Search for the cell housing the specified text and yield its [x, y] center coordinate. 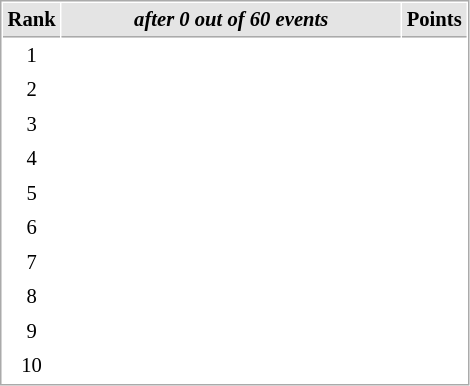
8 [32, 296]
6 [32, 228]
3 [32, 124]
10 [32, 366]
5 [32, 194]
7 [32, 262]
after 0 out of 60 events [232, 20]
2 [32, 90]
Rank [32, 20]
1 [32, 56]
Points [434, 20]
4 [32, 158]
9 [32, 332]
